Provide the (X, Y) coordinate of the cell's center where the given text is located.  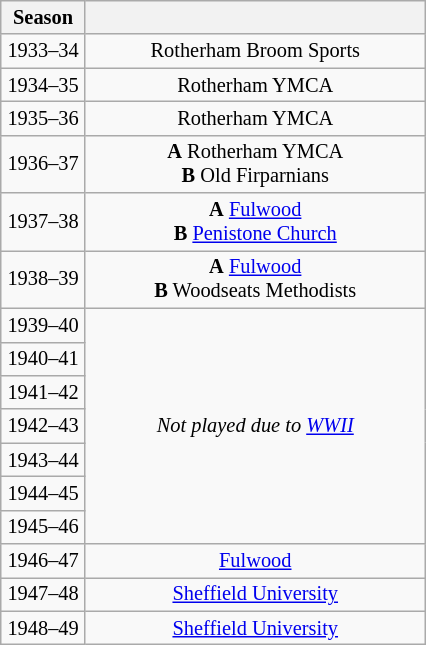
1936–37 (44, 164)
1941–42 (44, 392)
Fulwood (255, 561)
1938–39 (44, 279)
A Rotherham YMCAB Old Firparnians (255, 164)
1946–47 (44, 561)
A FulwoodB Penistone Church (255, 222)
1935–36 (44, 118)
Not played due to WWII (255, 426)
1947–48 (44, 594)
Rotherham Broom Sports (255, 51)
A FulwoodB Woodseats Methodists (255, 279)
1940–41 (44, 359)
1934–35 (44, 85)
Season (44, 17)
1948–49 (44, 628)
1942–43 (44, 426)
1937–38 (44, 222)
1945–46 (44, 527)
1943–44 (44, 460)
1933–34 (44, 51)
1944–45 (44, 493)
1939–40 (44, 325)
